Search for the cell housing the specified text and yield its (X, Y) center coordinate. 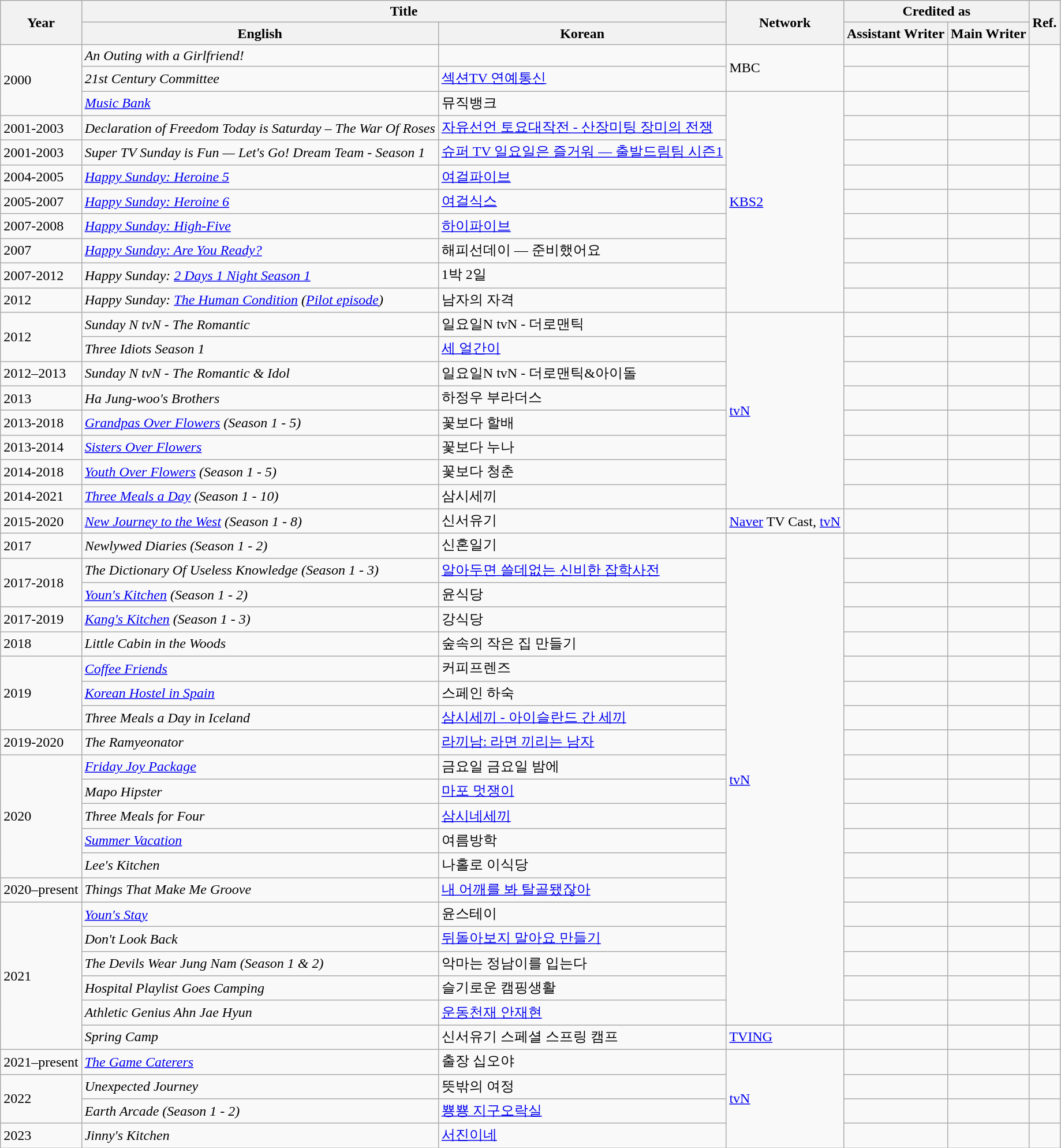
2017-2019 (41, 619)
Three Idiots Season 1 (260, 349)
Don't Look Back (260, 939)
2014-2021 (41, 497)
The Game Caterers (260, 1061)
악마는 정남이를 입는다 (582, 963)
Earth Arcade (Season 1 - 2) (260, 1111)
나홀로 이식당 (582, 865)
Lee's Kitchen (260, 865)
여걸식스 (582, 202)
서진이네 (582, 1135)
윤식당 (582, 595)
슬기로운 캠핑생활 (582, 989)
Athletic Genius Ahn Jae Hyun (260, 1013)
꽃보다 누나 (582, 447)
2013 (41, 398)
자유선언 토요대작전 - 산장미팅 장미의 전쟁 (582, 128)
Music Bank (260, 104)
An Outing with a Girlfriend! (260, 55)
Three Meals a Day in Iceland (260, 718)
Happy Sunday: The Human Condition (Pilot episode) (260, 300)
일요일N tvN - 더로맨틱 (582, 325)
2000 (41, 80)
Sunday N tvN - The Romantic & Idol (260, 374)
Happy Sunday: Heroine 6 (260, 202)
Year (41, 23)
Sisters Over Flowers (260, 447)
강식당 (582, 619)
Grandpas Over Flowers (Season 1 - 5) (260, 423)
2020 (41, 817)
Credited as (936, 12)
Korean (582, 33)
Three Meals a Day (Season 1 - 10) (260, 497)
삼시세끼 (582, 497)
Newlywed Diaries (Season 1 - 2) (260, 546)
Happy Sunday: High-Five (260, 226)
뜻밖의 여정 (582, 1087)
Happy Sunday: 2 Days 1 Night Season 1 (260, 275)
Mapo Hipster (260, 791)
Title (404, 12)
English (260, 33)
남자의 자격 (582, 300)
MBC (785, 68)
2007 (41, 251)
뒤돌아보지 말아요 만들기 (582, 939)
KBS2 (785, 202)
Jinny's Kitchen (260, 1135)
Friday Joy Package (260, 767)
2020–present (41, 890)
2007-2012 (41, 275)
마포 멋쟁이 (582, 791)
라끼남: 라면 끼리는 남자 (582, 743)
숲속의 작은 집 만들기 (582, 644)
일요일N tvN - 더로맨틱&아이돌 (582, 374)
2017 (41, 546)
스페인 하숙 (582, 693)
The Ramyeonator (260, 743)
섹션TV 연예통신 (582, 79)
Happy Sunday: Are You Ready? (260, 251)
Korean Hostel in Spain (260, 693)
Three Meals for Four (260, 817)
삼시네세끼 (582, 817)
1박 2일 (582, 275)
윤스테이 (582, 915)
하정우 부라더스 (582, 398)
The Dictionary Of Useless Knowledge (Season 1 - 3) (260, 571)
2022 (41, 1098)
신서유기 (582, 521)
Super TV Sunday is Fun — Let's Go! Dream Team - Season 1 (260, 152)
여걸파이브 (582, 177)
Kang's Kitchen (Season 1 - 3) (260, 619)
New Journey to the West (Season 1 - 8) (260, 521)
슈퍼 TV 일요일은 즐거워 — 출발드림팀 시즌1 (582, 152)
2023 (41, 1135)
알아두면 쓸데없는 신비한 잡학사전 (582, 571)
여름방학 (582, 841)
Summer Vacation (260, 841)
출장 십오야 (582, 1061)
2005-2007 (41, 202)
Spring Camp (260, 1037)
2012–2013 (41, 374)
꽃보다 청춘 (582, 472)
2013-2014 (41, 447)
2018 (41, 644)
Declaration of Freedom Today is Saturday – The War Of Roses (260, 128)
커피프렌즈 (582, 669)
21st Century Committee (260, 79)
Network (785, 23)
Ha Jung-woo's Brothers (260, 398)
운동천재 안재현 (582, 1013)
Sunday N tvN - The Romantic (260, 325)
The Devils Wear Jung Nam (Season 1 & 2) (260, 963)
2014-2018 (41, 472)
2004-2005 (41, 177)
금요일 금요일 밤에 (582, 767)
2017-2018 (41, 582)
2015-2020 (41, 521)
2013-2018 (41, 423)
TVING (785, 1037)
꽃보다 할배 (582, 423)
해피선데이 — 준비했어요 (582, 251)
세 얼간이 (582, 349)
2007-2008 (41, 226)
Ref. (1045, 23)
Youn's Stay (260, 915)
Naver TV Cast, tvN (785, 521)
뿅뿅 지구오락실 (582, 1111)
Youn's Kitchen (Season 1 - 2) (260, 595)
신서유기 스페셜 스프링 캠프 (582, 1037)
Assistant Writer (895, 33)
2019-2020 (41, 743)
Happy Sunday: Heroine 5 (260, 177)
2021 (41, 976)
Things That Make Me Groove (260, 890)
2021–present (41, 1061)
Little Cabin in the Woods (260, 644)
Unexpected Journey (260, 1087)
Youth Over Flowers (Season 1 - 5) (260, 472)
Main Writer (988, 33)
2019 (41, 693)
Coffee Friends (260, 669)
뮤직뱅크 (582, 104)
삼시세끼 - 아이슬란드 간 세끼 (582, 718)
Hospital Playlist Goes Camping (260, 989)
내 어깨를 봐 탈골됐잖아 (582, 890)
신혼일기 (582, 546)
하이파이브 (582, 226)
